Identify which cell holds the provided text, then report its (x, y) central coordinate. 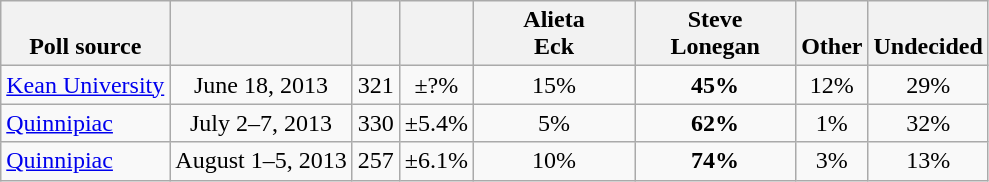
12% (832, 85)
July 2–7, 2013 (261, 123)
Poll source (86, 34)
August 1–5, 2013 (261, 161)
SteveLonegan (716, 34)
74% (716, 161)
1% (832, 123)
Other (832, 34)
Kean University (86, 85)
321 (376, 85)
June 18, 2013 (261, 85)
±?% (436, 85)
29% (928, 85)
45% (716, 85)
AlietaEck (554, 34)
±6.1% (436, 161)
330 (376, 123)
257 (376, 161)
Undecided (928, 34)
13% (928, 161)
±5.4% (436, 123)
5% (554, 123)
10% (554, 161)
62% (716, 123)
15% (554, 85)
3% (832, 161)
32% (928, 123)
